Extract the [X, Y] coordinate from the center of the cell holding the provided text.  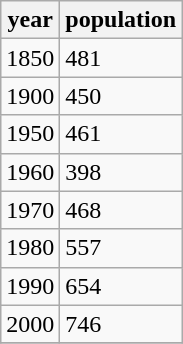
746 [121, 324]
1970 [30, 210]
398 [121, 172]
654 [121, 286]
461 [121, 134]
1900 [30, 96]
1960 [30, 172]
1990 [30, 286]
481 [121, 58]
1950 [30, 134]
450 [121, 96]
1850 [30, 58]
year [30, 20]
468 [121, 210]
population [121, 20]
2000 [30, 324]
1980 [30, 248]
557 [121, 248]
